For the text-containing cell, return its midpoint in [x, y] coordinate format. 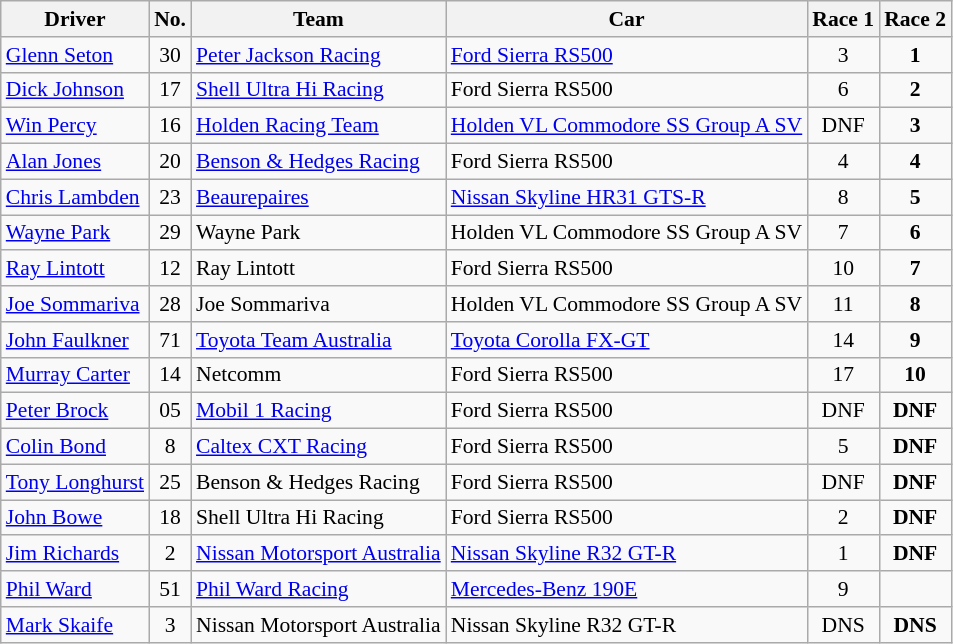
Race 2 [915, 19]
Beaurepaires [318, 197]
29 [170, 233]
28 [170, 304]
Glenn Seton [75, 55]
Race 1 [843, 19]
71 [170, 340]
Dick Johnson [75, 90]
Peter Brock [75, 411]
Holden Racing Team [318, 126]
Team [318, 19]
Toyota Team Australia [318, 340]
Chris Lambden [75, 197]
Mercedes-Benz 190E [627, 589]
51 [170, 589]
Car [627, 19]
John Bowe [75, 518]
Phil Ward Racing [318, 589]
30 [170, 55]
Murray Carter [75, 375]
Toyota Corolla FX-GT [627, 340]
11 [843, 304]
Netcomm [318, 375]
25 [170, 482]
16 [170, 126]
12 [170, 269]
Phil Ward [75, 589]
Peter Jackson Racing [318, 55]
Win Percy [75, 126]
John Faulkner [75, 340]
Tony Longhurst [75, 482]
Mark Skaife [75, 625]
05 [170, 411]
20 [170, 162]
18 [170, 518]
23 [170, 197]
Colin Bond [75, 447]
Caltex CXT Racing [318, 447]
Driver [75, 19]
No. [170, 19]
Mobil 1 Racing [318, 411]
Nissan Skyline HR31 GTS-R [627, 197]
Jim Richards [75, 554]
Alan Jones [75, 162]
